Provide the (x, y) coordinate of the cell's center where the given text is located.  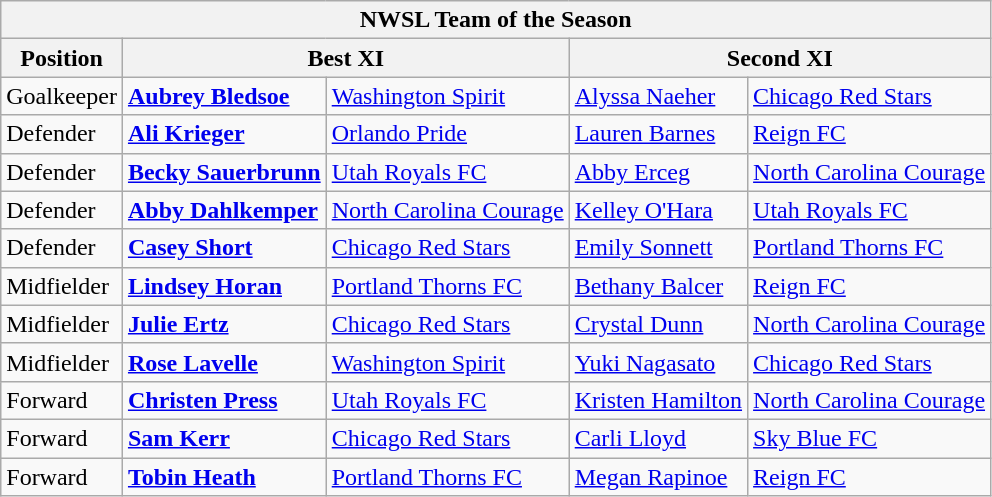
Christen Press (224, 400)
Lindsey Horan (224, 286)
Rose Lavelle (224, 362)
Aubrey Bledsoe (224, 96)
Ali Krieger (224, 134)
Best XI (346, 58)
Kristen Hamilton (658, 400)
Becky Sauerbrunn (224, 172)
Kelley O'Hara (658, 210)
Sky Blue FC (870, 438)
Julie Ertz (224, 324)
Carli Lloyd (658, 438)
Abby Erceg (658, 172)
Alyssa Naeher (658, 96)
Sam Kerr (224, 438)
Casey Short (224, 248)
Abby Dahlkemper (224, 210)
Second XI (780, 58)
Lauren Barnes (658, 134)
Crystal Dunn (658, 324)
Emily Sonnett (658, 248)
Megan Rapinoe (658, 477)
Orlando Pride (448, 134)
Yuki Nagasato (658, 362)
Goalkeeper (62, 96)
Position (62, 58)
Tobin Heath (224, 477)
NWSL Team of the Season (496, 20)
Bethany Balcer (658, 286)
